Pinpoint the cell where the given text exists, returning its [x, y] midpoint coordinate. 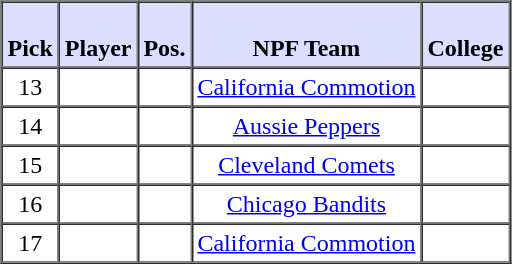
Pos. [164, 35]
17 [30, 244]
14 [30, 126]
Player [98, 35]
NPF Team [306, 35]
Pick [30, 35]
15 [30, 166]
Chicago Bandits [306, 204]
College [465, 35]
Cleveland Comets [306, 166]
13 [30, 88]
16 [30, 204]
Aussie Peppers [306, 126]
